Detect which cell encompasses the target text, then output its [X, Y] center coordinate. 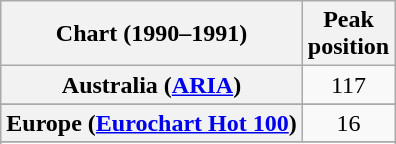
Australia (ARIA) [152, 85]
Chart (1990–1991) [152, 34]
Europe (Eurochart Hot 100) [152, 123]
Peakposition [348, 34]
16 [348, 123]
117 [348, 85]
